Return the [x, y] coordinate for the center point of the cell that contains the specified text.  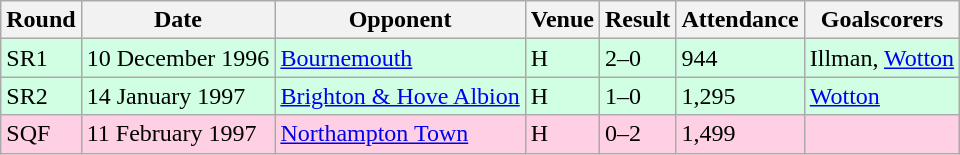
Opponent [400, 20]
2–0 [637, 58]
SR1 [41, 58]
SQF [41, 134]
1,295 [740, 96]
Venue [562, 20]
Wotton [882, 96]
Northampton Town [400, 134]
Goalscorers [882, 20]
Date [178, 20]
Round [41, 20]
14 January 1997 [178, 96]
Attendance [740, 20]
1–0 [637, 96]
Result [637, 20]
Brighton & Hove Albion [400, 96]
SR2 [41, 96]
Illman, Wotton [882, 58]
944 [740, 58]
0–2 [637, 134]
1,499 [740, 134]
10 December 1996 [178, 58]
Bournemouth [400, 58]
11 February 1997 [178, 134]
